Search for the cell housing the specified text and yield its [X, Y] center coordinate. 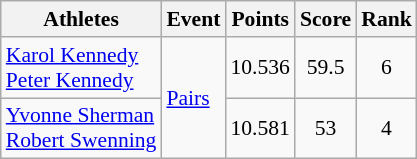
Points [260, 19]
10.581 [260, 128]
Score [326, 19]
Athletes [82, 19]
6 [386, 68]
10.536 [260, 68]
Rank [386, 19]
Karol KennedyPeter Kennedy [82, 68]
59.5 [326, 68]
53 [326, 128]
Pairs [193, 98]
Yvonne ShermanRobert Swenning [82, 128]
4 [386, 128]
Event [193, 19]
